Capture the cell that displays the provided text and extract its (x, y) central coordinate. 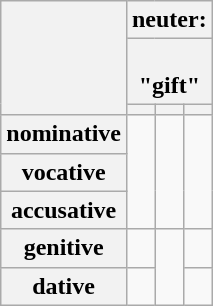
nominative (64, 134)
"gift" (169, 72)
genitive (64, 248)
vocative (64, 172)
dative (64, 286)
accusative (64, 210)
neuter: (169, 20)
